Identify which cell holds the provided text, then report its [x, y] central coordinate. 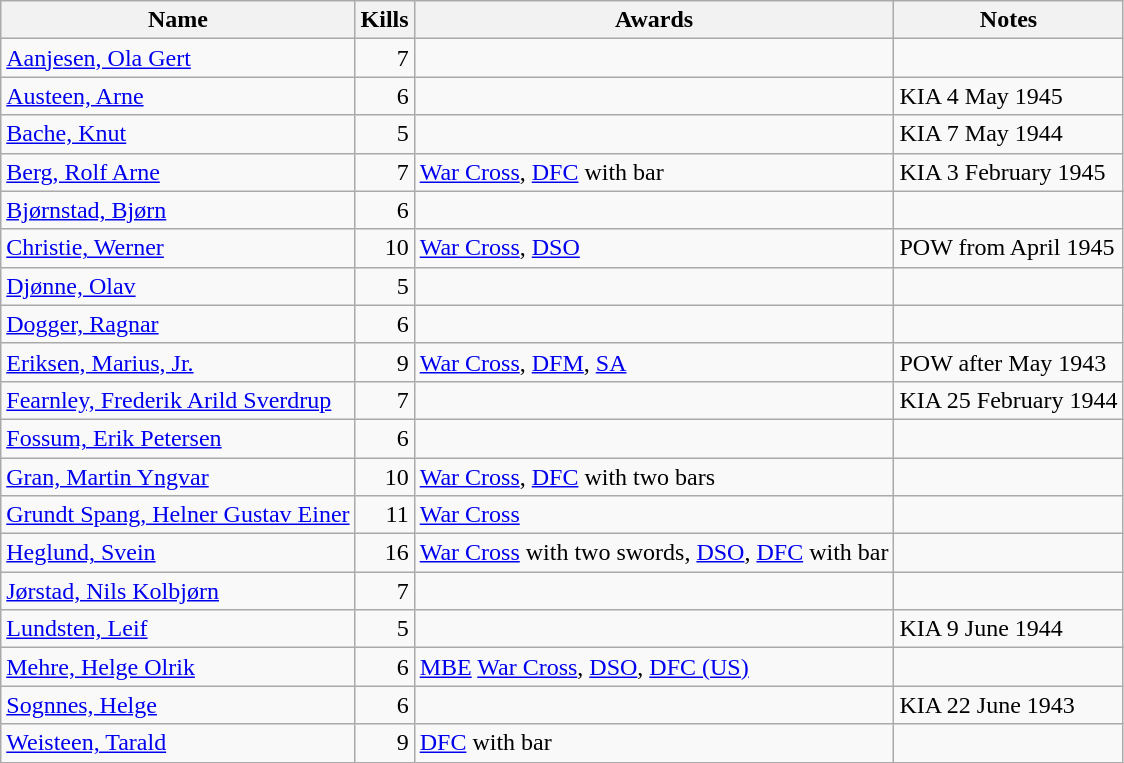
DFC with bar [654, 743]
Jørstad, Nils Kolbjørn [178, 591]
War Cross, DFM, SA [654, 362]
War Cross with two swords, DSO, DFC with bar [654, 553]
Lundsten, Leif [178, 629]
POW from April 1945 [1008, 248]
Bjørnstad, Bjørn [178, 210]
Eriksen, Marius, Jr. [178, 362]
KIA 4 May 1945 [1008, 96]
Fearnley, Frederik Arild Sverdrup [178, 400]
Djønne, Olav [178, 286]
Kills [384, 20]
Bache, Knut [178, 134]
Gran, Martin Yngvar [178, 477]
Mehre, Helge Olrik [178, 667]
Sognnes, Helge [178, 705]
KIA 7 May 1944 [1008, 134]
KIA 3 February 1945 [1008, 172]
War Cross, DFC with bar [654, 172]
Name [178, 20]
Grundt Spang, Helner Gustav Einer [178, 515]
Weisteen, Tarald [178, 743]
Austeen, Arne [178, 96]
War Cross [654, 515]
Aanjesen, Ola Gert [178, 58]
KIA 25 February 1944 [1008, 400]
16 [384, 553]
War Cross, DSO [654, 248]
Fossum, Erik Petersen [178, 438]
KIA 22 June 1943 [1008, 705]
11 [384, 515]
Awards [654, 20]
Berg, Rolf Arne [178, 172]
POW after May 1943 [1008, 362]
MBE War Cross, DSO, DFC (US) [654, 667]
Christie, Werner [178, 248]
Dogger, Ragnar [178, 324]
Heglund, Svein [178, 553]
Notes [1008, 20]
KIA 9 June 1944 [1008, 629]
War Cross, DFC with two bars [654, 477]
